Identify which cell holds the provided text, then report its (X, Y) central coordinate. 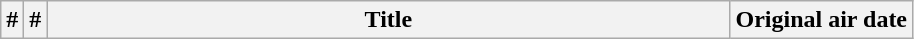
Title (388, 20)
Original air date (822, 20)
